For the text-containing cell, return its midpoint in [X, Y] coordinate format. 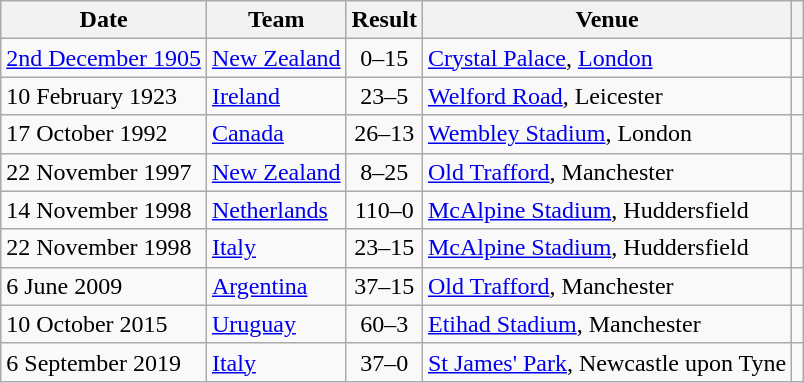
Uruguay [276, 324]
Crystal Palace, London [606, 58]
6 June 2009 [104, 286]
22 November 1997 [104, 172]
Ireland [276, 96]
Argentina [276, 286]
2nd December 1905 [104, 58]
Canada [276, 134]
0–15 [384, 58]
37–15 [384, 286]
10 February 1923 [104, 96]
60–3 [384, 324]
23–5 [384, 96]
37–0 [384, 362]
8–25 [384, 172]
Welford Road, Leicester [606, 96]
Netherlands [276, 210]
Wembley Stadium, London [606, 134]
26–13 [384, 134]
110–0 [384, 210]
22 November 1998 [104, 248]
10 October 2015 [104, 324]
Venue [606, 20]
St James' Park, Newcastle upon Tyne [606, 362]
Date [104, 20]
14 November 1998 [104, 210]
17 October 1992 [104, 134]
Etihad Stadium, Manchester [606, 324]
23–15 [384, 248]
Result [384, 20]
6 September 2019 [104, 362]
Team [276, 20]
